Pinpoint the cell where the given text exists, returning its [x, y] midpoint coordinate. 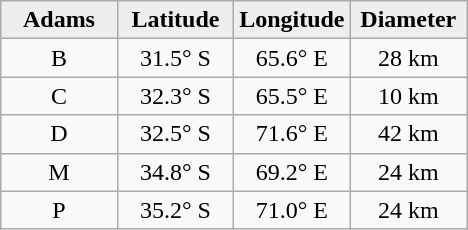
71.6° E [292, 134]
C [59, 96]
42 km [408, 134]
10 km [408, 96]
Adams [59, 20]
M [59, 172]
P [59, 210]
34.8° S [175, 172]
32.3° S [175, 96]
35.2° S [175, 210]
28 km [408, 58]
31.5° S [175, 58]
65.5° E [292, 96]
B [59, 58]
D [59, 134]
32.5° S [175, 134]
Diameter [408, 20]
Longitude [292, 20]
65.6° E [292, 58]
71.0° E [292, 210]
69.2° E [292, 172]
Latitude [175, 20]
